Extract the [x, y] coordinate from the center of the cell holding the provided text.  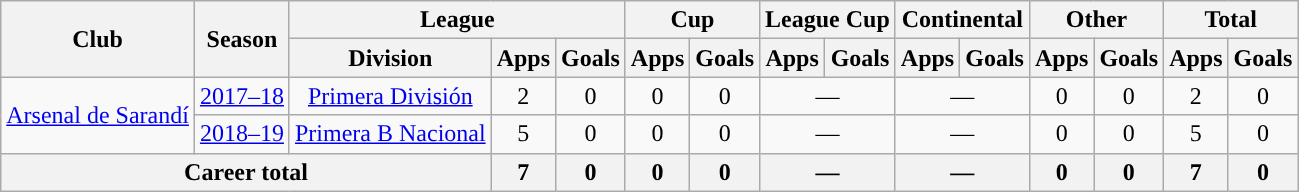
League [457, 20]
Club [98, 39]
Total [1231, 20]
Arsenal de Sarandí [98, 115]
Season [242, 39]
Division [390, 58]
Primera B Nacional [390, 134]
Cup [692, 20]
Primera División [390, 96]
Career total [246, 172]
2018–19 [242, 134]
2017–18 [242, 96]
League Cup [828, 20]
Other [1096, 20]
Continental [962, 20]
